Search for the cell housing the specified text and yield its (X, Y) center coordinate. 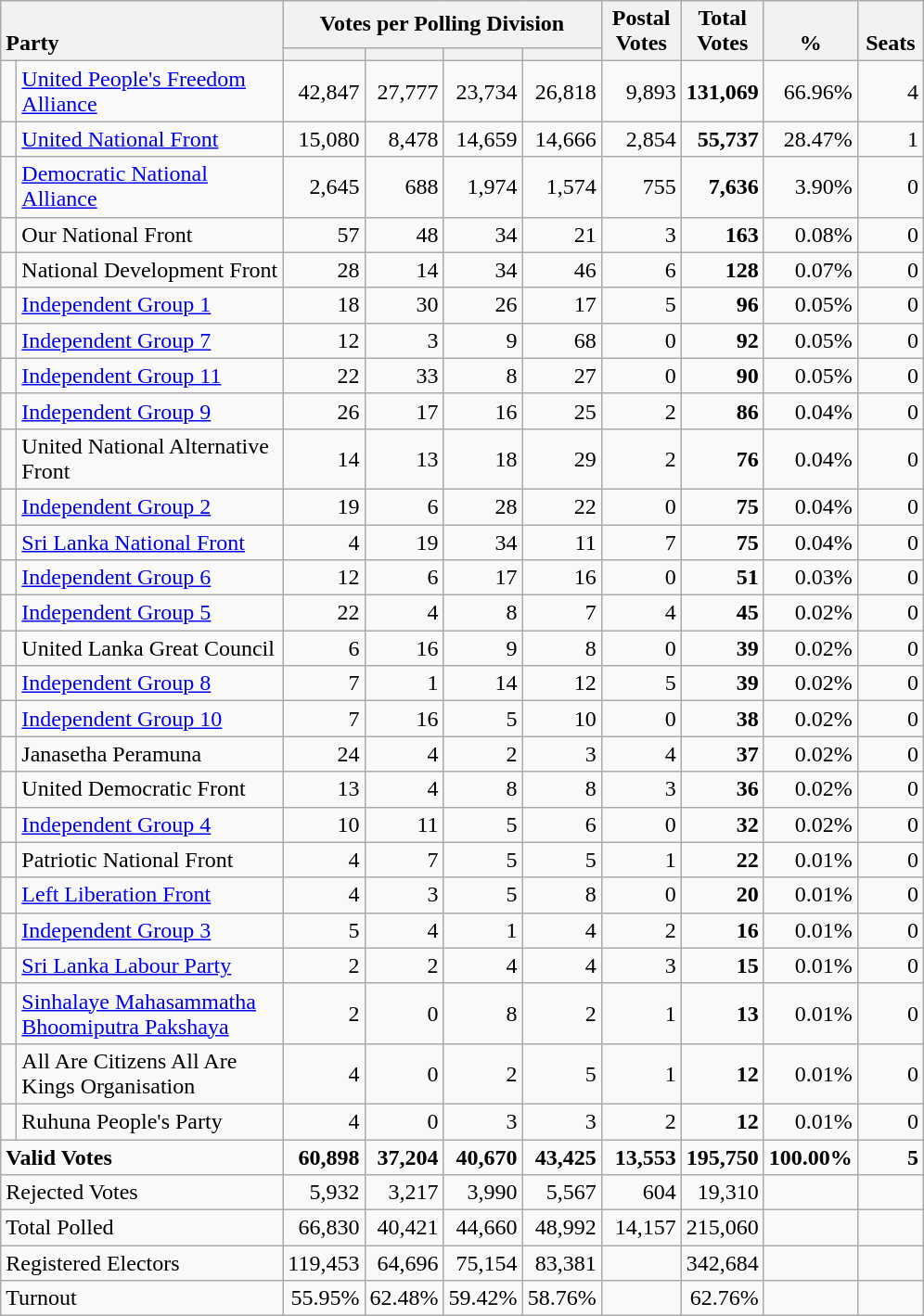
48 (404, 235)
40,421 (404, 1228)
7,636 (722, 187)
66,830 (324, 1228)
25 (562, 411)
Valid Votes (142, 1156)
Party (142, 32)
92 (722, 340)
60,898 (324, 1156)
27,777 (404, 91)
90 (722, 376)
15,080 (324, 139)
1,974 (482, 187)
688 (404, 187)
38 (722, 719)
20 (722, 895)
Patriotic National Front (150, 860)
43,425 (562, 1156)
National Development Front (150, 270)
Total Polled (142, 1228)
29 (562, 458)
Sri Lanka Labour Party (150, 965)
Turnout (142, 1298)
0.03% (811, 578)
58.76% (562, 1298)
27 (562, 376)
48,992 (562, 1228)
Janasetha Peramuna (150, 754)
55.95% (324, 1298)
14,659 (482, 139)
0.08% (811, 235)
86 (722, 411)
Seats (891, 32)
Independent Group 8 (150, 684)
24 (324, 754)
8,478 (404, 139)
59.42% (482, 1298)
9,893 (641, 91)
195,750 (722, 1156)
66.96% (811, 91)
45 (722, 613)
13,553 (641, 1156)
26,818 (562, 91)
76 (722, 458)
Independent Group 6 (150, 578)
Total Votes (722, 32)
46 (562, 270)
37,204 (404, 1156)
83,381 (562, 1263)
Rejected Votes (142, 1193)
Democratic NationalAlliance (150, 187)
14,666 (562, 139)
2,854 (641, 139)
21 (562, 235)
0.07% (811, 270)
2,645 (324, 187)
62.48% (404, 1298)
3,217 (404, 1193)
Independent Group 1 (150, 305)
19,310 (722, 1193)
Independent Group 4 (150, 824)
3,990 (482, 1193)
28.47% (811, 139)
United National Front (150, 139)
128 (722, 270)
33 (404, 376)
215,060 (722, 1228)
119,453 (324, 1263)
1,574 (562, 187)
Independent Group 2 (150, 506)
64,696 (404, 1263)
604 (641, 1193)
57 (324, 235)
32 (722, 824)
30 (404, 305)
Independent Group 7 (150, 340)
755 (641, 187)
23,734 (482, 91)
United People's FreedomAlliance (150, 91)
3.90% (811, 187)
163 (722, 235)
United National AlternativeFront (150, 458)
5,567 (562, 1193)
68 (562, 340)
Independent Group 11 (150, 376)
Independent Group 9 (150, 411)
Left Liberation Front (150, 895)
5,932 (324, 1193)
Independent Group 3 (150, 930)
Our National Front (150, 235)
Sinhalaye MahasammathaBhoomiputra Pakshaya (150, 1013)
40,670 (482, 1156)
96 (722, 305)
PostalVotes (641, 32)
Ruhuna People's Party (150, 1121)
15 (722, 965)
Sri Lanka National Front (150, 543)
75,154 (482, 1263)
100.00% (811, 1156)
Independent Group 5 (150, 613)
62.76% (722, 1298)
55,737 (722, 139)
51 (722, 578)
37 (722, 754)
Independent Group 10 (150, 719)
44,660 (482, 1228)
% (811, 32)
131,069 (722, 91)
United Democratic Front (150, 789)
342,684 (722, 1263)
42,847 (324, 91)
36 (722, 789)
United Lanka Great Council (150, 648)
14,157 (641, 1228)
All Are Citizens All AreKings Organisation (150, 1074)
Votes per Polling Division (442, 24)
Registered Electors (142, 1263)
